Pinpoint the cell where the given text exists, returning its [x, y] midpoint coordinate. 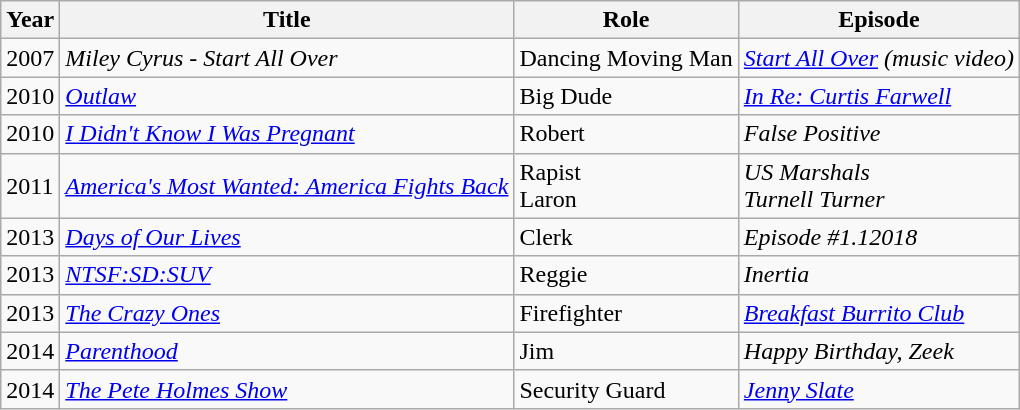
Robert [626, 134]
RapistLaron [626, 186]
Inertia [878, 275]
America's Most Wanted: America Fights Back [287, 186]
I Didn't Know I Was Pregnant [287, 134]
Days of Our Lives [287, 237]
Jenny Slate [878, 389]
2007 [30, 58]
Start All Over (music video) [878, 58]
2011 [30, 186]
In Re: Curtis Farwell [878, 96]
Jim [626, 351]
Outlaw [287, 96]
Dancing Moving Man [626, 58]
NTSF:SD:SUV [287, 275]
Big Dude [626, 96]
US MarshalsTurnell Turner [878, 186]
Year [30, 20]
Happy Birthday, Zeek [878, 351]
Security Guard [626, 389]
Episode [878, 20]
Episode #1.12018 [878, 237]
Reggie [626, 275]
The Crazy Ones [287, 313]
Title [287, 20]
Miley Cyrus - Start All Over [287, 58]
Parenthood [287, 351]
False Positive [878, 134]
Firefighter [626, 313]
Breakfast Burrito Club [878, 313]
Clerk [626, 237]
Role [626, 20]
The Pete Holmes Show [287, 389]
